From the cell containing the given text, extract its center point as (x, y) coordinate. 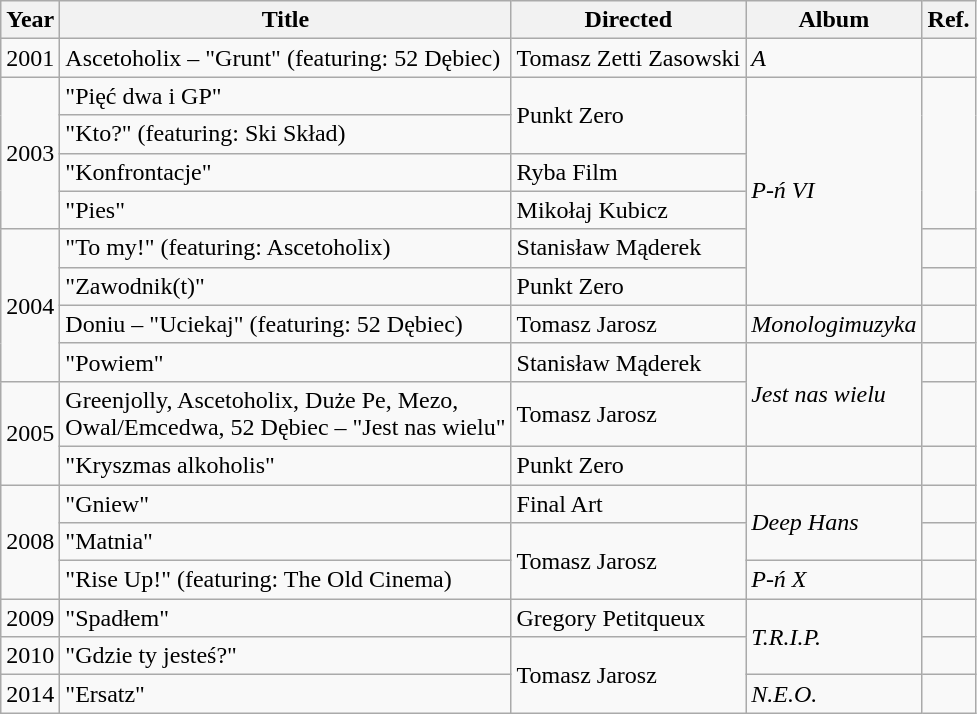
"To my!" (featuring: Ascetoholix) (286, 248)
"Kryszmas alkoholis" (286, 465)
"Rise Up!" (featuring: The Old Cinema) (286, 580)
Deep Hans (834, 522)
Monologimuzyka (834, 324)
Gregory Petitqueux (628, 618)
P-ń VI (834, 191)
Ref. (948, 20)
"Spadłem" (286, 618)
2004 (30, 305)
"Matnia" (286, 542)
Ryba Film (628, 172)
2009 (30, 618)
"Konfrontacje" (286, 172)
A (834, 58)
Album (834, 20)
"Pies" (286, 210)
Title (286, 20)
"Zawodnik(t)" (286, 286)
Mikołaj Kubicz (628, 210)
"Gniew" (286, 503)
"Ersatz" (286, 694)
2003 (30, 153)
Ascetoholix – "Grunt" (featuring: 52 Dębiec) (286, 58)
2001 (30, 58)
2014 (30, 694)
Directed (628, 20)
"Powiem" (286, 362)
2010 (30, 656)
"Pięć dwa i GP" (286, 96)
Year (30, 20)
Doniu – "Uciekaj" (featuring: 52 Dębiec) (286, 324)
"Kto?" (featuring: Ski Skład) (286, 134)
T.R.I.P. (834, 637)
P-ń X (834, 580)
Jest nas wielu (834, 394)
Greenjolly, Ascetoholix, Duże Pe, Mezo,Owal/Emcedwa, 52 Dębiec – "Jest nas wielu" (286, 414)
"Gdzie ty jesteś?" (286, 656)
N.E.O. (834, 694)
Tomasz Zetti Zasowski (628, 58)
2005 (30, 432)
2008 (30, 541)
Final Art (628, 503)
